Return (x, y) of the center of cell containing provided text 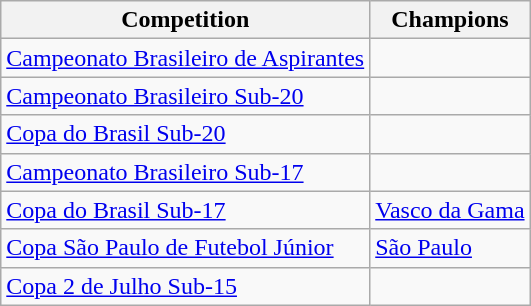
São Paulo (450, 248)
Copa do Brasil Sub-17 (186, 210)
Campeonato Brasileiro Sub-20 (186, 96)
Champions (450, 20)
Campeonato Brasileiro Sub-17 (186, 172)
Campeonato Brasileiro de Aspirantes (186, 58)
Vasco da Gama (450, 210)
Copa 2 de Julho Sub-15 (186, 286)
Copa do Brasil Sub-20 (186, 134)
Copa São Paulo de Futebol Júnior (186, 248)
Competition (186, 20)
